Capture the cell that displays the provided text and extract its (x, y) central coordinate. 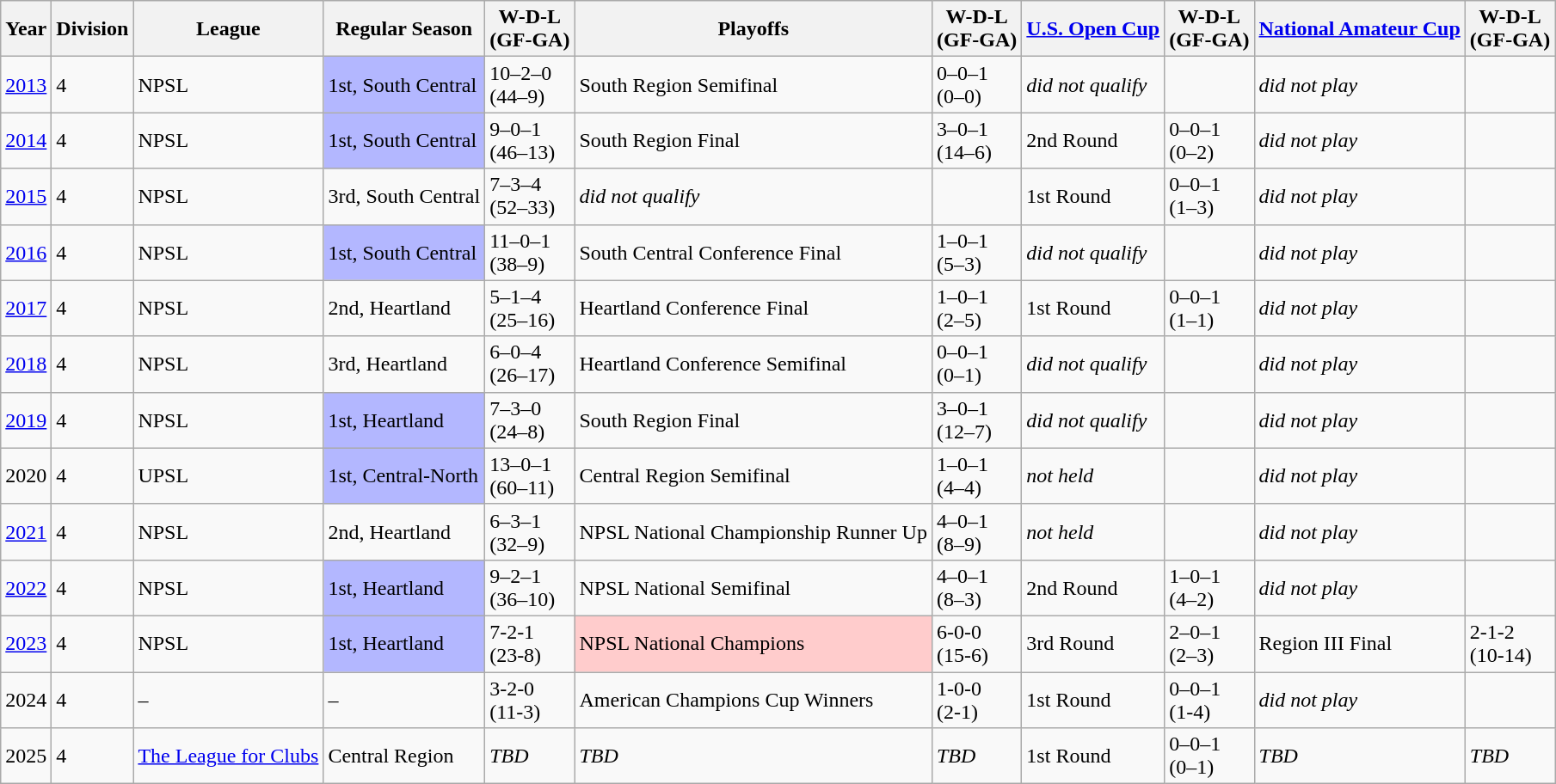
0–0–1(1–3) (1209, 196)
2022 (26, 588)
2020 (26, 476)
7-2-1(23-8) (530, 643)
NPSL National Semifinal (753, 588)
UPSL (229, 476)
1–0–1(4–4) (976, 476)
6–3–1(32–9) (530, 531)
2025 (26, 756)
9–2–1(36–10) (530, 588)
The League for Clubs (229, 756)
2014 (26, 141)
League (229, 29)
0–0–1(0–2) (1209, 141)
2013 (26, 84)
Year (26, 29)
4–0–1(8–9) (976, 531)
13–0–1(60–11) (530, 476)
Region III Final (1359, 643)
NPSL National Champions (753, 643)
3rd, Heartland (404, 364)
0–0–1(0–0) (976, 84)
South Central Conference Final (753, 253)
0–0–1(1–1) (1209, 308)
Central Region (404, 756)
Heartland Conference Semifinal (753, 364)
6–0–4(26–17) (530, 364)
Central Region Semifinal (753, 476)
2015 (26, 196)
1–0–1(4–2) (1209, 588)
South Region Semifinal (753, 84)
2-1-2(10-14) (1510, 643)
7–3–4(52–33) (530, 196)
American Champions Cup Winners (753, 700)
2019 (26, 420)
1st, Central-North (404, 476)
Playoffs (753, 29)
1–0–1(5–3) (976, 253)
3-2-0(11-3) (530, 700)
3–0–1(12–7) (976, 420)
1–0–1(2–5) (976, 308)
3rd, South Central (404, 196)
Division (93, 29)
7–3–0(24–8) (530, 420)
4–0–1(8–3) (976, 588)
9–0–1(46–13) (530, 141)
Heartland Conference Final (753, 308)
U.S. Open Cup (1093, 29)
3–0–1(14–6) (976, 141)
10–2–0(44–9) (530, 84)
2–0–1(2–3) (1209, 643)
2021 (26, 531)
2024 (26, 700)
6-0-0(15-6) (976, 643)
2023 (26, 643)
2016 (26, 253)
2018 (26, 364)
3rd Round (1093, 643)
National Amateur Cup (1359, 29)
1-0-0(2-1) (976, 700)
11–0–1(38–9) (530, 253)
5–1–4(25–16) (530, 308)
Regular Season (404, 29)
2017 (26, 308)
0–0–1(1-4) (1209, 700)
NPSL National Championship Runner Up (753, 531)
